Return the [x, y] coordinate for the center point of the cell that contains the specified text.  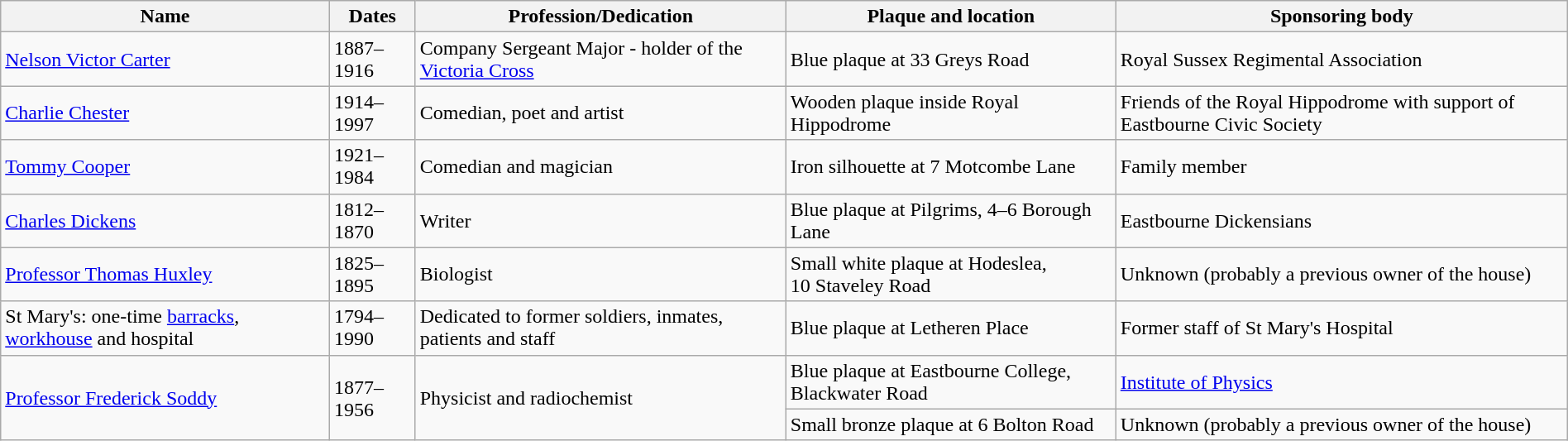
Physicist and radiochemist [600, 397]
Tommy Cooper [165, 167]
Small bronze plaque at 6 Bolton Road [951, 424]
1794–1990 [372, 328]
Family member [1341, 167]
Comedian, poet and artist [600, 113]
Plaque and location [951, 17]
Wooden plaque inside Royal Hippodrome [951, 113]
1914–1997 [372, 113]
Professor Frederick Soddy [165, 397]
Nelson Victor Carter [165, 60]
Friends of the Royal Hippodrome with support of Eastbourne Civic Society [1341, 113]
Dedicated to former soldiers, inmates, patients and staff [600, 328]
Name [165, 17]
Former staff of St Mary's Hospital [1341, 328]
1877–1956 [372, 397]
Blue plaque at Pilgrims, 4–6 Borough Lane [951, 220]
Iron silhouette at 7 Motcombe Lane [951, 167]
Profession/Dedication [600, 17]
Blue plaque at Eastbourne College, Blackwater Road [951, 382]
St Mary's: one-time barracks, workhouse and hospital [165, 328]
Charles Dickens [165, 220]
1812–1870 [372, 220]
1921–1984 [372, 167]
Company Sergeant Major - holder of the Victoria Cross [600, 60]
1887–1916 [372, 60]
Royal Sussex Regimental Association [1341, 60]
Professor Thomas Huxley [165, 275]
Eastbourne Dickensians [1341, 220]
Writer [600, 220]
Blue plaque at 33 Greys Road [951, 60]
Small white plaque at Hodeslea, 10 Staveley Road [951, 275]
Dates [372, 17]
Sponsoring body [1341, 17]
1825–1895 [372, 275]
Comedian and magician [600, 167]
Charlie Chester [165, 113]
Biologist [600, 275]
Blue plaque at Letheren Place [951, 328]
Institute of Physics [1341, 382]
